Capture the cell that displays the provided text and extract its (X, Y) central coordinate. 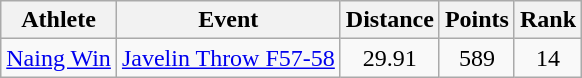
Naing Win (59, 58)
Rank (548, 20)
Athlete (59, 20)
589 (476, 58)
Event (228, 20)
14 (548, 58)
Points (476, 20)
29.91 (390, 58)
Javelin Throw F57-58 (228, 58)
Distance (390, 20)
